Output the [x, y] coordinate of the center of the cell containing the given text.  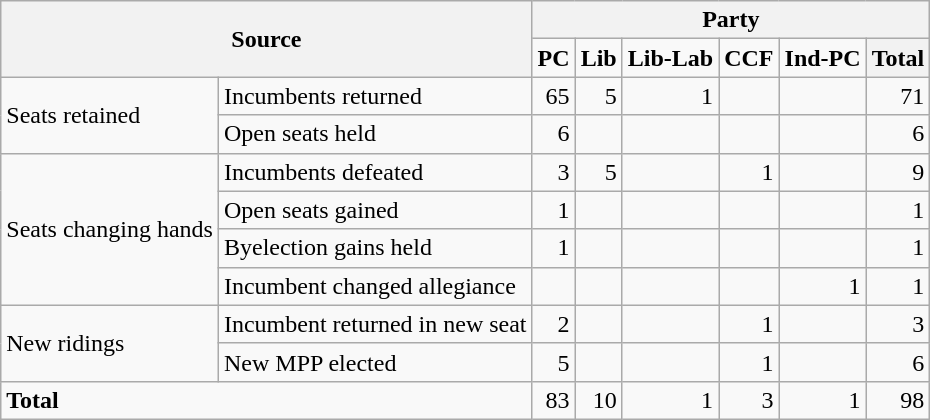
Byelection gains held [375, 248]
CCF [749, 58]
83 [554, 400]
Open seats held [375, 134]
New MPP elected [375, 362]
Incumbents returned [375, 96]
Open seats gained [375, 210]
Lib [598, 58]
2 [554, 324]
Incumbents defeated [375, 172]
PC [554, 58]
New ridings [110, 343]
Incumbent returned in new seat [375, 324]
Seats changing hands [110, 229]
98 [898, 400]
9 [898, 172]
Ind-PC [822, 58]
Party [731, 20]
Lib-Lab [670, 58]
Source [266, 39]
71 [898, 96]
65 [554, 96]
Incumbent changed allegiance [375, 286]
10 [598, 400]
Seats retained [110, 115]
